Provide the (x, y) coordinate of the cell's center where the given text is located.  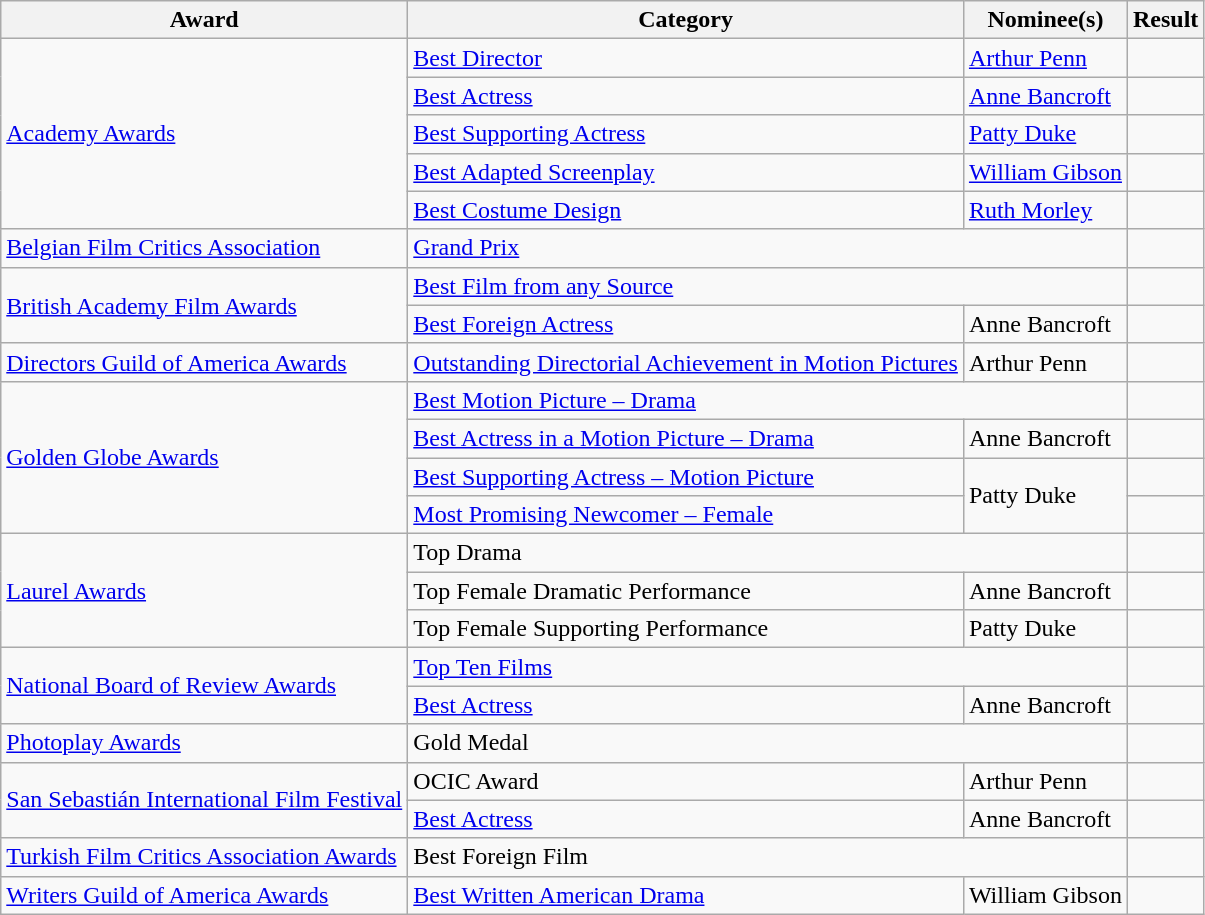
Top Ten Films (768, 667)
Best Director (686, 58)
Best Costume Design (686, 210)
Best Foreign Actress (686, 324)
Best Written American Drama (686, 895)
Award (204, 20)
Category (686, 20)
Best Foreign Film (768, 857)
Turkish Film Critics Association Awards (204, 857)
Best Actress in a Motion Picture – Drama (686, 438)
Top Female Dramatic Performance (686, 591)
Top Female Supporting Performance (686, 629)
Belgian Film Critics Association (204, 248)
Photoplay Awards (204, 743)
British Academy Film Awards (204, 305)
Best Motion Picture – Drama (768, 400)
Laurel Awards (204, 591)
Result (1165, 20)
Most Promising Newcomer – Female (686, 515)
National Board of Review Awards (204, 686)
Gold Medal (768, 743)
Best Film from any Source (768, 286)
OCIC Award (686, 781)
Directors Guild of America Awards (204, 362)
Grand Prix (768, 248)
Nominee(s) (1045, 20)
Best Supporting Actress (686, 134)
San Sebastián International Film Festival (204, 800)
Best Supporting Actress – Motion Picture (686, 477)
Ruth Morley (1045, 210)
Best Adapted Screenplay (686, 172)
Academy Awards (204, 134)
Golden Globe Awards (204, 457)
Outstanding Directorial Achievement in Motion Pictures (686, 362)
Writers Guild of America Awards (204, 895)
Top Drama (768, 553)
